Output the (X, Y) coordinate of the center of the cell containing the given text.  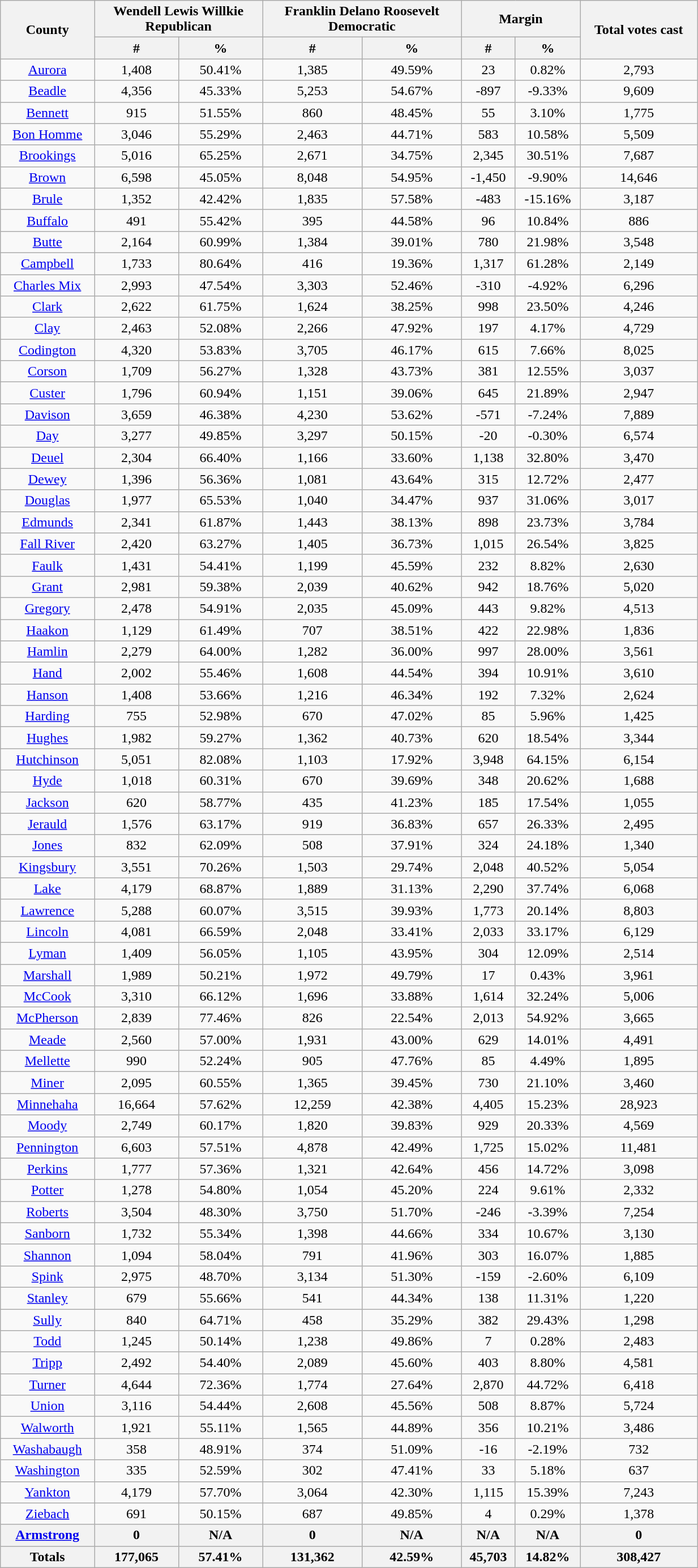
Spink (48, 1276)
15.39% (548, 1492)
456 (488, 1169)
1,443 (312, 522)
2,793 (639, 70)
2,304 (137, 458)
5,724 (639, 1406)
1,796 (137, 393)
Armstrong (48, 1535)
780 (488, 242)
50.21% (221, 975)
2,266 (312, 328)
43.95% (412, 953)
4 (488, 1514)
47.41% (412, 1471)
1,409 (137, 953)
2,870 (488, 1385)
1,081 (312, 479)
29.43% (548, 1320)
48.91% (221, 1449)
55.11% (221, 1428)
3,297 (312, 436)
44.71% (412, 134)
2,478 (137, 608)
3,548 (639, 242)
7,889 (639, 415)
64.15% (548, 759)
30.51% (548, 156)
3,046 (137, 134)
4,513 (639, 608)
Wendell Lewis WillkieRepublican (179, 19)
2,622 (137, 307)
1,317 (488, 263)
-1,450 (488, 177)
Dewey (48, 479)
2,033 (488, 932)
308,427 (639, 1557)
Moody (48, 1126)
35.29% (412, 1320)
Washington (48, 1471)
57.41% (221, 1557)
1,775 (639, 113)
2,089 (312, 1363)
10.91% (548, 673)
7 (488, 1341)
679 (137, 1298)
1,431 (137, 565)
1,282 (312, 652)
19.36% (412, 263)
42.59% (412, 1557)
491 (137, 220)
860 (312, 113)
39.93% (412, 910)
Franklin Delano RooseveltDemocratic (362, 19)
Bon Homme (48, 134)
Brown (48, 177)
2,341 (137, 522)
39.83% (412, 1126)
37.91% (412, 845)
McPherson (48, 1018)
1,138 (488, 458)
9,609 (639, 91)
Margin (521, 19)
3,470 (639, 458)
82.08% (221, 759)
14.72% (548, 1169)
3,486 (639, 1428)
20.33% (548, 1126)
2,483 (639, 1341)
44.66% (412, 1233)
1,321 (312, 1169)
48.45% (412, 113)
Hutchinson (48, 759)
58.77% (221, 802)
615 (488, 350)
755 (137, 716)
61.49% (221, 630)
77.46% (221, 1018)
39.69% (412, 781)
1,129 (137, 630)
70.26% (221, 867)
2,560 (137, 1040)
-16 (488, 1449)
394 (488, 673)
791 (312, 1255)
1,040 (312, 501)
6,296 (639, 285)
55.46% (221, 673)
2,993 (137, 285)
886 (639, 220)
39.01% (412, 242)
61.87% (221, 522)
-2.60% (548, 1276)
42.49% (412, 1147)
Faulk (48, 565)
45.05% (221, 177)
23.50% (548, 307)
1,115 (488, 1492)
54.44% (221, 1406)
1,365 (312, 1083)
Edmunds (48, 522)
12.72% (548, 479)
Charles Mix (48, 285)
335 (137, 1471)
38.25% (412, 307)
66.59% (221, 932)
1,385 (312, 70)
997 (488, 652)
4,729 (639, 328)
381 (488, 371)
46.34% (412, 695)
3,504 (137, 1212)
Pennington (48, 1147)
9.82% (548, 608)
2,630 (639, 565)
34.47% (412, 501)
Walworth (48, 1428)
Grant (48, 587)
3,310 (137, 997)
1,054 (312, 1190)
-9.33% (548, 91)
177,065 (137, 1557)
61.28% (548, 263)
Total votes cast (639, 29)
47.92% (412, 328)
5,509 (639, 134)
55.34% (221, 1233)
45.56% (412, 1406)
Potter (48, 1190)
66.12% (221, 997)
1,055 (639, 802)
48.30% (221, 1212)
2,164 (137, 242)
26.54% (548, 544)
645 (488, 393)
3,344 (639, 738)
1,885 (639, 1255)
Sully (48, 1320)
55.66% (221, 1298)
52.59% (221, 1471)
192 (488, 695)
1,384 (312, 242)
3,134 (312, 1276)
41.23% (412, 802)
7.32% (548, 695)
18.76% (548, 587)
Kingsbury (48, 867)
-2.19% (548, 1449)
Union (48, 1406)
3,037 (639, 371)
637 (639, 1471)
6,574 (639, 436)
443 (488, 608)
Gregory (48, 608)
2,624 (639, 695)
27.64% (412, 1385)
-3.39% (548, 1212)
832 (137, 845)
937 (488, 501)
1,103 (312, 759)
40.52% (548, 867)
23 (488, 70)
2,002 (137, 673)
1,614 (488, 997)
1,352 (137, 199)
1,773 (488, 910)
22.54% (412, 1018)
52.08% (221, 328)
Bennett (48, 113)
707 (312, 630)
43.00% (412, 1040)
Stanley (48, 1298)
39.45% (412, 1083)
60.94% (221, 393)
2,345 (488, 156)
Roberts (48, 1212)
6,109 (639, 1276)
4,081 (137, 932)
45,703 (488, 1557)
52.24% (221, 1061)
44.34% (412, 1298)
4.49% (548, 1061)
96 (488, 220)
6,603 (137, 1147)
1,777 (137, 1169)
16.07% (548, 1255)
4.17% (548, 328)
2,975 (137, 1276)
138 (488, 1298)
10.84% (548, 220)
898 (488, 522)
131,362 (312, 1557)
4,491 (639, 1040)
5,253 (312, 91)
33.60% (412, 458)
Hyde (48, 781)
1,425 (639, 716)
61.75% (221, 307)
1,503 (312, 867)
-9.90% (548, 177)
17.92% (412, 759)
2,492 (137, 1363)
60.99% (221, 242)
3,665 (639, 1018)
3,515 (312, 910)
416 (312, 263)
10.21% (548, 1428)
905 (312, 1061)
687 (312, 1514)
60.07% (221, 910)
55.42% (221, 220)
57.00% (221, 1040)
1,732 (137, 1233)
826 (312, 1018)
10.58% (548, 134)
422 (488, 630)
Sanborn (48, 1233)
Minnehaha (48, 1104)
5,016 (137, 156)
1,220 (639, 1298)
Aurora (48, 70)
42.30% (412, 1492)
56.36% (221, 479)
59.38% (221, 587)
24.18% (548, 845)
4,320 (137, 350)
57.58% (412, 199)
49.79% (412, 975)
County (48, 29)
358 (137, 1449)
998 (488, 307)
0.43% (548, 975)
1,238 (312, 1341)
1,199 (312, 565)
8.87% (548, 1406)
68.87% (221, 888)
3,705 (312, 350)
66.40% (221, 458)
44.72% (548, 1385)
3,551 (137, 867)
Ziebach (48, 1514)
Hand (48, 673)
31.13% (412, 888)
315 (488, 479)
45.33% (221, 91)
2,495 (639, 824)
915 (137, 113)
28.00% (548, 652)
1,989 (137, 975)
3,303 (312, 285)
2,514 (639, 953)
47.02% (412, 716)
-310 (488, 285)
1,889 (312, 888)
52.46% (412, 285)
45.09% (412, 608)
1,396 (137, 479)
-0.30% (548, 436)
Jackson (48, 802)
29.74% (412, 867)
80.64% (221, 263)
7,243 (639, 1492)
458 (312, 1320)
2,013 (488, 1018)
1,608 (312, 673)
2,839 (137, 1018)
47.76% (412, 1061)
21.89% (548, 393)
17.54% (548, 802)
14,646 (639, 177)
21.98% (548, 242)
12,259 (312, 1104)
33.41% (412, 932)
Douglas (48, 501)
2,332 (639, 1190)
60.55% (221, 1083)
1,565 (312, 1428)
-897 (488, 91)
12.09% (548, 953)
3,948 (488, 759)
1,774 (312, 1385)
919 (312, 824)
Lincoln (48, 932)
4,569 (639, 1126)
46.38% (221, 415)
583 (488, 134)
54.67% (412, 91)
6,068 (639, 888)
3,784 (639, 522)
1,977 (137, 501)
5,288 (137, 910)
50.41% (221, 70)
185 (488, 802)
0.28% (548, 1341)
2,039 (312, 587)
840 (137, 1320)
334 (488, 1233)
38.13% (412, 522)
39.06% (412, 393)
-483 (488, 199)
7,687 (639, 156)
1,709 (137, 371)
-7.24% (548, 415)
15.02% (548, 1147)
2,749 (137, 1126)
21.10% (548, 1083)
435 (312, 802)
1,328 (312, 371)
45.20% (412, 1190)
12.55% (548, 371)
9.61% (548, 1190)
Meade (48, 1040)
40.73% (412, 738)
1,405 (312, 544)
Washabaugh (48, 1449)
691 (137, 1514)
-15.16% (548, 199)
Shannon (48, 1255)
60.17% (221, 1126)
3,098 (639, 1169)
5,006 (639, 997)
403 (488, 1363)
3,130 (639, 1233)
Brookings (48, 156)
1,733 (137, 263)
63.27% (221, 544)
5,051 (137, 759)
Hughes (48, 738)
33.88% (412, 997)
31.06% (548, 501)
Custer (48, 393)
52.98% (221, 716)
1,696 (312, 997)
Lawrence (48, 910)
51.55% (221, 113)
6,598 (137, 177)
4,581 (639, 1363)
11,481 (639, 1147)
1,015 (488, 544)
1,931 (312, 1040)
3,017 (639, 501)
942 (488, 587)
49.59% (412, 70)
Fall River (48, 544)
Brule (48, 199)
38.51% (412, 630)
5.96% (548, 716)
3,561 (639, 652)
356 (488, 1428)
26.33% (548, 824)
4,246 (639, 307)
Campbell (48, 263)
59.27% (221, 738)
1,166 (312, 458)
1,245 (137, 1341)
Harding (48, 716)
54.80% (221, 1190)
2,477 (639, 479)
2,671 (312, 156)
34.75% (412, 156)
1,094 (137, 1255)
42.64% (412, 1169)
1,982 (137, 738)
Tripp (48, 1363)
3,659 (137, 415)
232 (488, 565)
Lake (48, 888)
64.71% (221, 1320)
382 (488, 1320)
McCook (48, 997)
1,151 (312, 393)
65.53% (221, 501)
Turner (48, 1385)
7.66% (548, 350)
32.80% (548, 458)
1,921 (137, 1428)
Butte (48, 242)
2,947 (639, 393)
46.17% (412, 350)
57.62% (221, 1104)
4,644 (137, 1385)
1,298 (639, 1320)
3,825 (639, 544)
53.83% (221, 350)
54.95% (412, 177)
Jones (48, 845)
18.54% (548, 738)
4,230 (312, 415)
44.54% (412, 673)
42.38% (412, 1104)
Deuel (48, 458)
2,279 (137, 652)
54.41% (221, 565)
Miner (48, 1083)
2,035 (312, 608)
64.00% (221, 652)
541 (312, 1298)
-4.92% (548, 285)
53.66% (221, 695)
65.25% (221, 156)
6,418 (639, 1385)
302 (312, 1471)
8,025 (639, 350)
1,624 (312, 307)
Todd (48, 1341)
3,750 (312, 1212)
3,961 (639, 975)
58.04% (221, 1255)
2,420 (137, 544)
36.73% (412, 544)
72.36% (221, 1385)
7,254 (639, 1212)
Codington (48, 350)
57.51% (221, 1147)
60.31% (221, 781)
28,923 (639, 1104)
4,878 (312, 1147)
Hamlin (48, 652)
6,154 (639, 759)
62.09% (221, 845)
Clark (48, 307)
45.60% (412, 1363)
Buffalo (48, 220)
1,835 (312, 199)
Marshall (48, 975)
51.30% (412, 1276)
3,277 (137, 436)
43.73% (412, 371)
1,576 (137, 824)
732 (639, 1449)
3,064 (312, 1492)
2,608 (312, 1406)
63.17% (221, 824)
15.23% (548, 1104)
1,362 (312, 738)
49.86% (412, 1341)
374 (312, 1449)
Hanson (48, 695)
45.59% (412, 565)
50.14% (221, 1341)
1,398 (312, 1233)
33 (488, 1471)
36.83% (412, 824)
40.62% (412, 587)
17 (488, 975)
36.00% (412, 652)
54.40% (221, 1363)
Lyman (48, 953)
1,278 (137, 1190)
5,020 (639, 587)
44.58% (412, 220)
2,981 (137, 587)
Beadle (48, 91)
929 (488, 1126)
11.31% (548, 1298)
Day (48, 436)
1,216 (312, 695)
3,116 (137, 1406)
57.70% (221, 1492)
-571 (488, 415)
55.29% (221, 134)
990 (137, 1061)
-159 (488, 1276)
43.64% (412, 479)
324 (488, 845)
55 (488, 113)
3,460 (639, 1083)
Mellette (48, 1061)
3,187 (639, 199)
-246 (488, 1212)
20.14% (548, 910)
Haakon (48, 630)
33.17% (548, 932)
1,688 (639, 781)
348 (488, 781)
4,356 (137, 91)
54.92% (548, 1018)
0.82% (548, 70)
51.09% (412, 1449)
1,972 (312, 975)
3.10% (548, 113)
303 (488, 1255)
1,725 (488, 1147)
Perkins (48, 1169)
54.91% (221, 608)
23.73% (548, 522)
629 (488, 1040)
3,610 (639, 673)
5.18% (548, 1471)
14.01% (548, 1040)
1,105 (312, 953)
197 (488, 328)
16,664 (137, 1104)
6,129 (639, 932)
53.62% (412, 415)
8,803 (639, 910)
Jerauld (48, 824)
10.67% (548, 1233)
395 (312, 220)
8.82% (548, 565)
Totals (48, 1557)
22.98% (548, 630)
4,405 (488, 1104)
2,290 (488, 888)
41.96% (412, 1255)
2,149 (639, 263)
42.42% (221, 199)
56.05% (221, 953)
5,054 (639, 867)
2,095 (137, 1083)
730 (488, 1083)
8,048 (312, 177)
224 (488, 1190)
Yankton (48, 1492)
Davison (48, 415)
0.29% (548, 1514)
48.70% (221, 1276)
47.54% (221, 285)
1,820 (312, 1126)
56.27% (221, 371)
57.36% (221, 1169)
1,018 (137, 781)
37.74% (548, 888)
304 (488, 953)
8.80% (548, 1363)
14.82% (548, 1557)
-20 (488, 436)
Clay (48, 328)
1,836 (639, 630)
1,378 (639, 1514)
Corson (48, 371)
1,895 (639, 1061)
1,340 (639, 845)
44.89% (412, 1428)
32.24% (548, 997)
20.62% (548, 781)
51.70% (412, 1212)
657 (488, 824)
